From the cell containing the given text, extract its center point as [X, Y] coordinate. 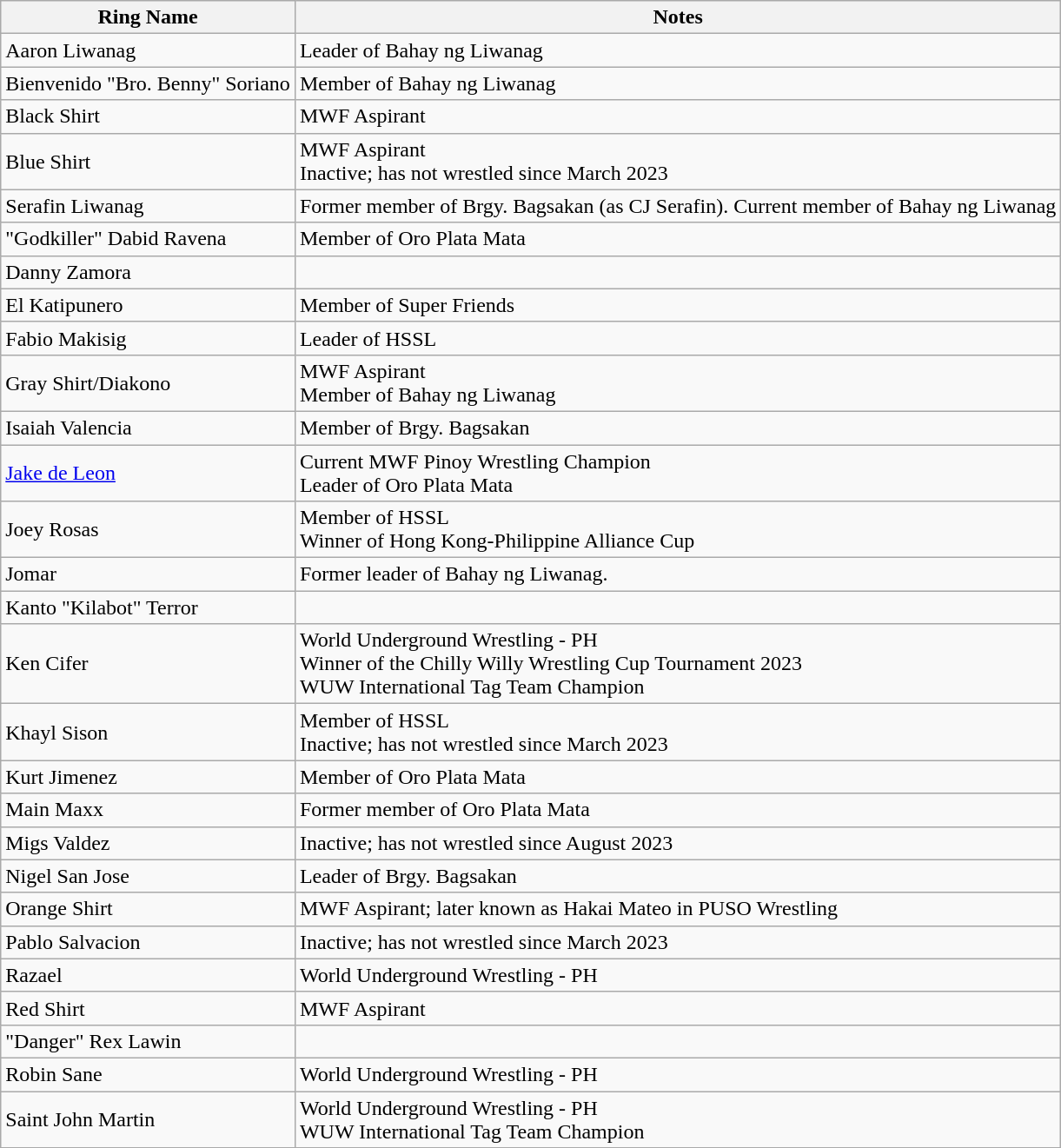
Blue Shirt [148, 162]
Kanto "Kilabot" Terror [148, 607]
Serafin Liwanag [148, 206]
Inactive; has not wrestled since August 2023 [678, 843]
Former member of Oro Plata Mata [678, 810]
Gray Shirt/Diakono [148, 382]
Leader of Brgy. Bagsakan [678, 876]
Black Shirt [148, 116]
World Underground Wrestling - PHWinner of the Chilly Willy Wrestling Cup Tournament 2023WUW International Tag Team Champion [678, 664]
Member of HSSLWinner of Hong Kong-Philippine Alliance Cup [678, 530]
Isaiah Valencia [148, 428]
Bienvenido "Bro. Benny" Soriano [148, 83]
Leader of HSSL [678, 338]
"Godkiller" Dabid Ravena [148, 239]
Member of Brgy. Bagsakan [678, 428]
Kurt Jimenez [148, 777]
Danny Zamora [148, 272]
Ken Cifer [148, 664]
Fabio Makisig [148, 338]
Migs Valdez [148, 843]
Former leader of Bahay ng Liwanag. [678, 574]
Main Maxx [148, 810]
Orange Shirt [148, 909]
Robin Sane [148, 1074]
Pablo Salvacion [148, 942]
Khayl Sison [148, 732]
Leader of Bahay ng Liwanag [678, 50]
Jake de Leon [148, 473]
Saint John Martin [148, 1119]
Aaron Liwanag [148, 50]
El Katipunero [148, 305]
MWF Aspirant; later known as Hakai Mateo in PUSO Wrestling [678, 909]
Joey Rosas [148, 530]
MWF AspirantMember of Bahay ng Liwanag [678, 382]
Member of Bahay ng Liwanag [678, 83]
World Underground Wrestling - PHWUW International Tag Team Champion [678, 1119]
MWF AspirantInactive; has not wrestled since March 2023 [678, 162]
Jomar [148, 574]
Member of HSSLInactive; has not wrestled since March 2023 [678, 732]
"Danger" Rex Lawin [148, 1041]
Nigel San Jose [148, 876]
Ring Name [148, 17]
Red Shirt [148, 1008]
Current MWF Pinoy Wrestling ChampionLeader of Oro Plata Mata [678, 473]
Inactive; has not wrestled since March 2023 [678, 942]
Notes [678, 17]
Razael [148, 975]
Former member of Brgy. Bagsakan (as CJ Serafin). Current member of Bahay ng Liwanag [678, 206]
Member of Super Friends [678, 305]
